Extract the [X, Y] coordinate from the center of the cell holding the provided text.  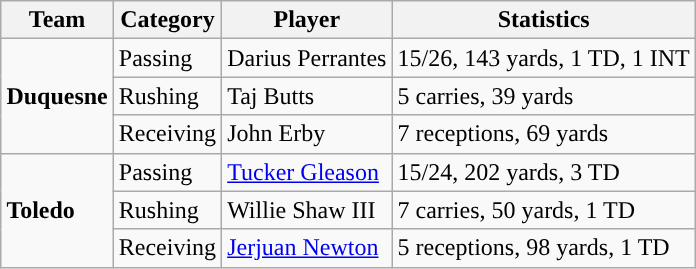
7 carries, 50 yards, 1 TD [544, 210]
Duquesne [57, 96]
15/26, 143 yards, 1 TD, 1 INT [544, 58]
Team [57, 20]
7 receptions, 69 yards [544, 134]
5 carries, 39 yards [544, 96]
Statistics [544, 20]
John Erby [307, 134]
Toledo [57, 210]
Taj Butts [307, 96]
Jerjuan Newton [307, 248]
Darius Perrantes [307, 58]
Willie Shaw III [307, 210]
Category [167, 20]
Player [307, 20]
15/24, 202 yards, 3 TD [544, 172]
Tucker Gleason [307, 172]
5 receptions, 98 yards, 1 TD [544, 248]
